Search for the cell housing the specified text and yield its (x, y) center coordinate. 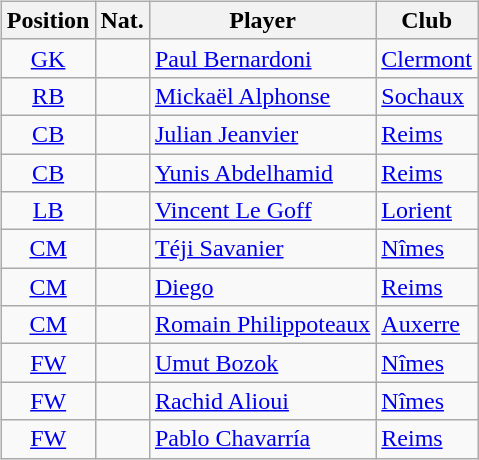
Sochaux (427, 96)
Julian Jeanvier (262, 134)
Club (427, 20)
GK (48, 58)
Pablo Chavarría (262, 439)
RB (48, 96)
Vincent Le Goff (262, 211)
Nat. (122, 20)
Téji Savanier (262, 249)
Position (48, 20)
Rachid Alioui (262, 401)
Player (262, 20)
Auxerre (427, 325)
Clermont (427, 58)
Mickaël Alphonse (262, 96)
Umut Bozok (262, 363)
LB (48, 211)
Lorient (427, 211)
Romain Philippoteaux (262, 325)
Paul Bernardoni (262, 58)
Yunis Abdelhamid (262, 173)
Diego (262, 287)
